Determine the (x, y) coordinate at the center of the cell enclosing the given text.  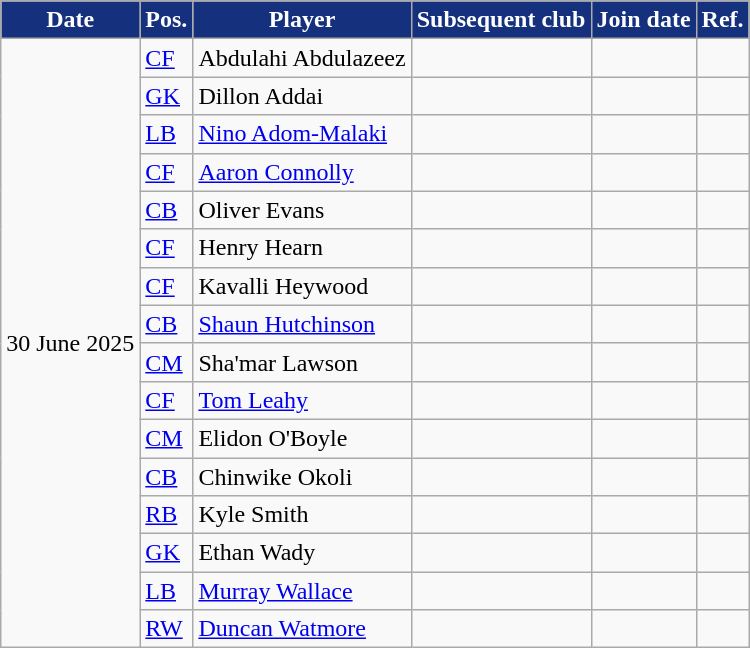
30 June 2025 (70, 344)
Dillon Addai (302, 96)
Shaun Hutchinson (302, 324)
Aaron Connolly (302, 172)
Murray Wallace (302, 591)
Player (302, 20)
Chinwike Okoli (302, 477)
RB (166, 515)
RW (166, 629)
Duncan Watmore (302, 629)
Sha'mar Lawson (302, 362)
Nino Adom-Malaki (302, 134)
Oliver Evans (302, 210)
Ref. (722, 20)
Pos. (166, 20)
Abdulahi Abdulazeez (302, 58)
Henry Hearn (302, 248)
Elidon O'Boyle (302, 438)
Date (70, 20)
Join date (644, 20)
Kavalli Heywood (302, 286)
Tom Leahy (302, 400)
Kyle Smith (302, 515)
Ethan Wady (302, 553)
Subsequent club (501, 20)
